Extract the (X, Y) coordinate from the center of the cell holding the provided text.  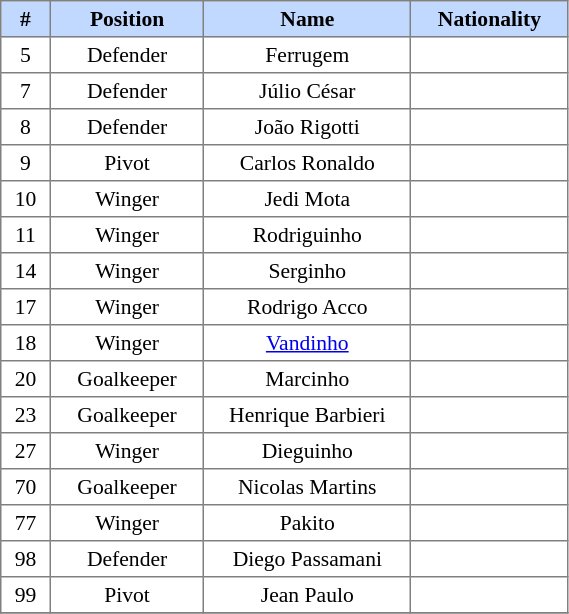
Name (308, 19)
Nicolas Martins (308, 487)
98 (26, 559)
7 (26, 91)
77 (26, 523)
Júlio César (308, 91)
Vandinho (308, 343)
Rodriguinho (308, 235)
Ferrugem (308, 55)
70 (26, 487)
Pakito (308, 523)
Dieguinho (308, 451)
Jedi Mota (308, 199)
Diego Passamani (308, 559)
5 (26, 55)
Rodrigo Acco (308, 307)
20 (26, 379)
27 (26, 451)
9 (26, 163)
17 (26, 307)
# (26, 19)
Carlos Ronaldo (308, 163)
10 (26, 199)
Marcinho (308, 379)
Jean Paulo (308, 595)
Serginho (308, 271)
Henrique Barbieri (308, 415)
Nationality (490, 19)
11 (26, 235)
18 (26, 343)
23 (26, 415)
Position (127, 19)
99 (26, 595)
14 (26, 271)
8 (26, 127)
João Rigotti (308, 127)
